Pinpoint the cell where the given text exists, returning its [x, y] midpoint coordinate. 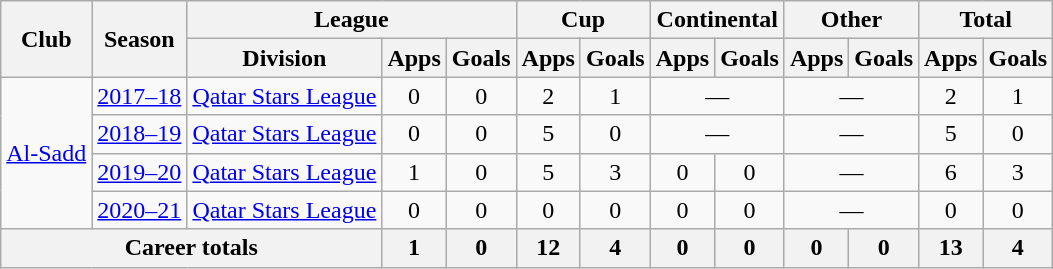
13 [951, 248]
2020–21 [140, 210]
2019–20 [140, 172]
Division [284, 58]
2017–18 [140, 96]
Career totals [192, 248]
Other [851, 20]
Cup [583, 20]
Total [986, 20]
Al-Sadd [46, 153]
Continental [717, 20]
2018–19 [140, 134]
Season [140, 39]
12 [548, 248]
6 [951, 172]
League [352, 20]
Club [46, 39]
